Locate the cell with the specified text and output its (x, y) center coordinate. 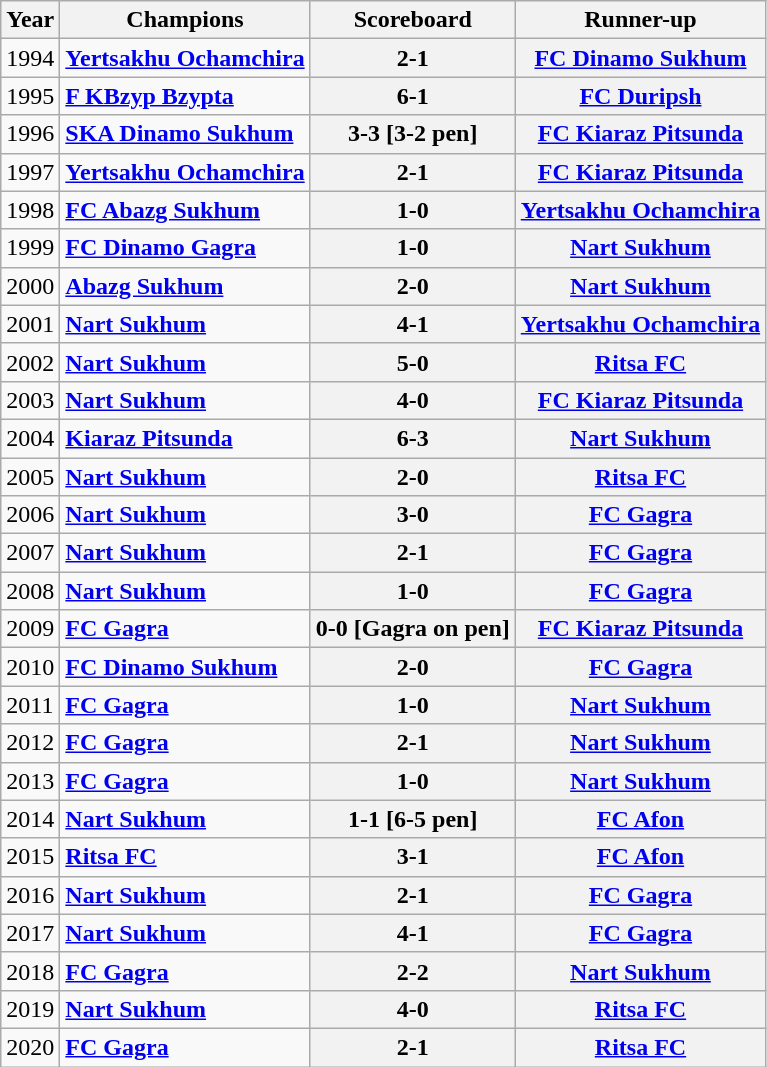
3-1 (412, 857)
1994 (30, 58)
2009 (30, 629)
2003 (30, 400)
2007 (30, 553)
SKA Dinamo Sukhum (185, 134)
2006 (30, 515)
Year (30, 20)
2017 (30, 933)
0-0 [Gagra on pen] (412, 629)
Abazg Sukhum (185, 286)
1995 (30, 96)
2015 (30, 857)
6-1 (412, 96)
2012 (30, 743)
2008 (30, 591)
3-0 (412, 515)
1-1 [6-5 pen] (412, 819)
2018 (30, 971)
F KBzyp Bzypta (185, 96)
1997 (30, 172)
2020 (30, 1047)
FC Abazg Sukhum (185, 210)
2011 (30, 705)
Champions (185, 20)
2000 (30, 286)
FC Duripsh (640, 96)
1996 (30, 134)
Scoreboard (412, 20)
6-3 (412, 438)
3-3 [3-2 pen] (412, 134)
2016 (30, 895)
2019 (30, 1009)
Runner-up (640, 20)
2-2 (412, 971)
1998 (30, 210)
2010 (30, 667)
2002 (30, 362)
2001 (30, 324)
2014 (30, 819)
FC Dinamo Gagra (185, 248)
1999 (30, 248)
2013 (30, 781)
Kiaraz Pitsunda (185, 438)
2004 (30, 438)
2005 (30, 477)
5-0 (412, 362)
